Return the [x, y] coordinate for the center point of the cell that contains the specified text.  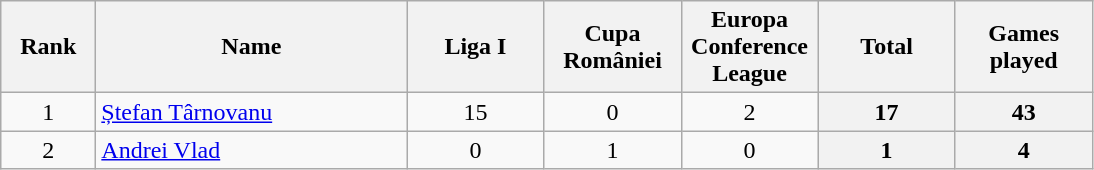
Total [886, 47]
Rank [48, 47]
15 [476, 112]
Andrei Vlad [252, 150]
Cupa României [612, 47]
43 [1024, 112]
Liga I [476, 47]
4 [1024, 150]
Europa Conference League [750, 47]
Ștefan Târnovanu [252, 112]
Name [252, 47]
Games played [1024, 47]
17 [886, 112]
